Return (X, Y) of the center of cell containing provided text 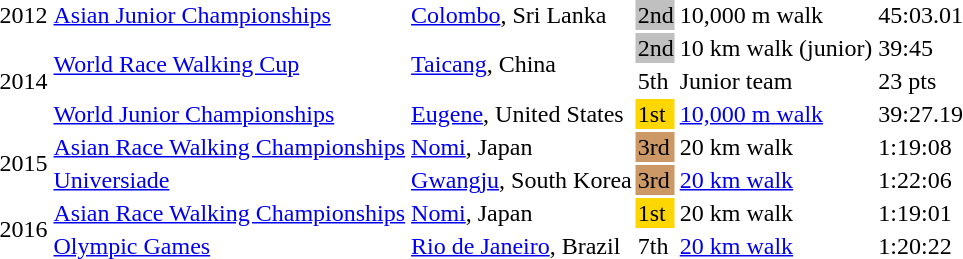
5th (656, 81)
World Junior Championships (230, 114)
World Race Walking Cup (230, 64)
Universiade (230, 180)
Junior team (776, 81)
Gwangju, South Korea (522, 180)
Asian Junior Championships (230, 15)
10 km walk (junior) (776, 48)
Eugene, United States (522, 114)
Taicang, China (522, 64)
Colombo, Sri Lanka (522, 15)
